Capture the cell that displays the provided text and extract its [X, Y] central coordinate. 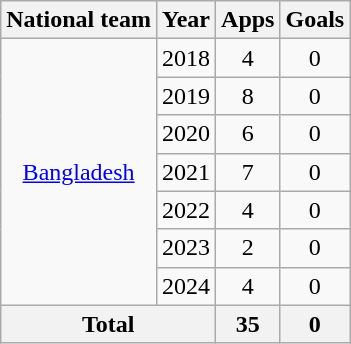
2019 [186, 96]
Bangladesh [79, 172]
Apps [248, 20]
2023 [186, 248]
Year [186, 20]
2020 [186, 134]
8 [248, 96]
7 [248, 172]
6 [248, 134]
Total [108, 324]
Goals [315, 20]
2022 [186, 210]
2 [248, 248]
2021 [186, 172]
35 [248, 324]
National team [79, 20]
2018 [186, 58]
2024 [186, 286]
